Detect which cell encompasses the target text, then output its [x, y] center coordinate. 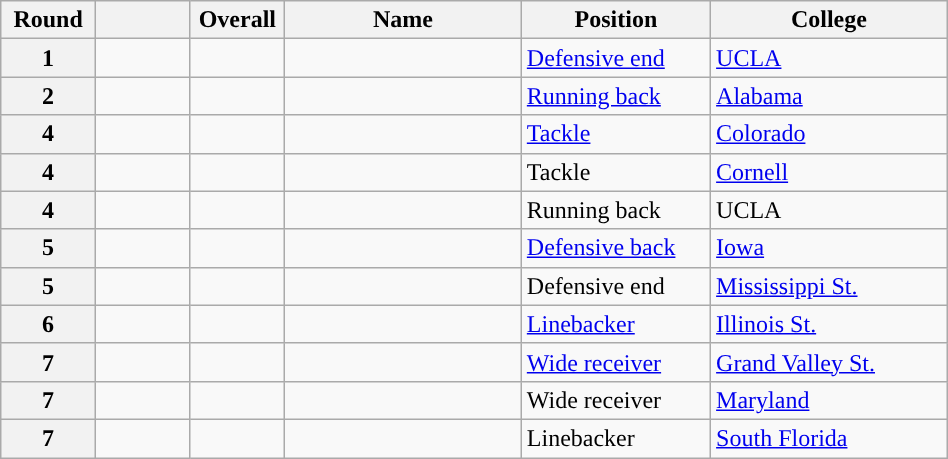
Maryland [830, 400]
Colorado [830, 134]
2 [48, 96]
Overall [238, 20]
Mississippi St. [830, 286]
College [830, 20]
1 [48, 58]
Illinois St. [830, 324]
South Florida [830, 438]
6 [48, 324]
Grand Valley St. [830, 362]
Iowa [830, 248]
Alabama [830, 96]
Defensive back [616, 248]
Cornell [830, 172]
Name [404, 20]
Round [48, 20]
Position [616, 20]
